Identify which cell holds the provided text, then report its [X, Y] central coordinate. 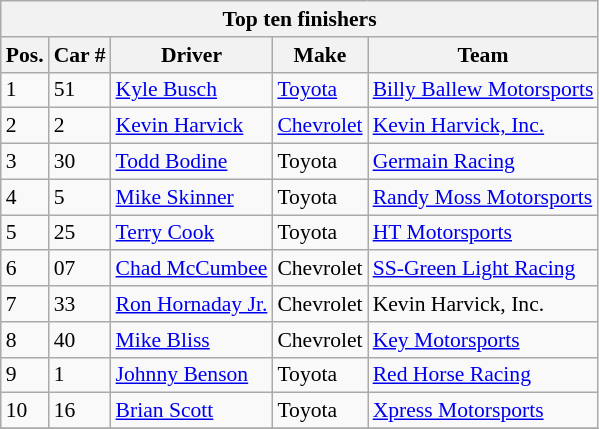
Ron Hornaday Jr. [192, 304]
Billy Ballew Motorsports [484, 90]
Brian Scott [192, 411]
Top ten finishers [300, 19]
3 [25, 162]
Kyle Busch [192, 90]
6 [25, 269]
Germain Racing [484, 162]
07 [80, 269]
Mike Bliss [192, 340]
Kevin Harvick [192, 126]
40 [80, 340]
25 [80, 233]
Car # [80, 55]
33 [80, 304]
51 [80, 90]
Terry Cook [192, 233]
Todd Bodine [192, 162]
30 [80, 162]
SS-Green Light Racing [484, 269]
Team [484, 55]
Xpress Motorsports [484, 411]
HT Motorsports [484, 233]
Pos. [25, 55]
7 [25, 304]
4 [25, 197]
Chad McCumbee [192, 269]
Johnny Benson [192, 375]
16 [80, 411]
Driver [192, 55]
9 [25, 375]
10 [25, 411]
Key Motorsports [484, 340]
Mike Skinner [192, 197]
Make [320, 55]
8 [25, 340]
Randy Moss Motorsports [484, 197]
Red Horse Racing [484, 375]
